Locate the cell with the specified text and output its [X, Y] center coordinate. 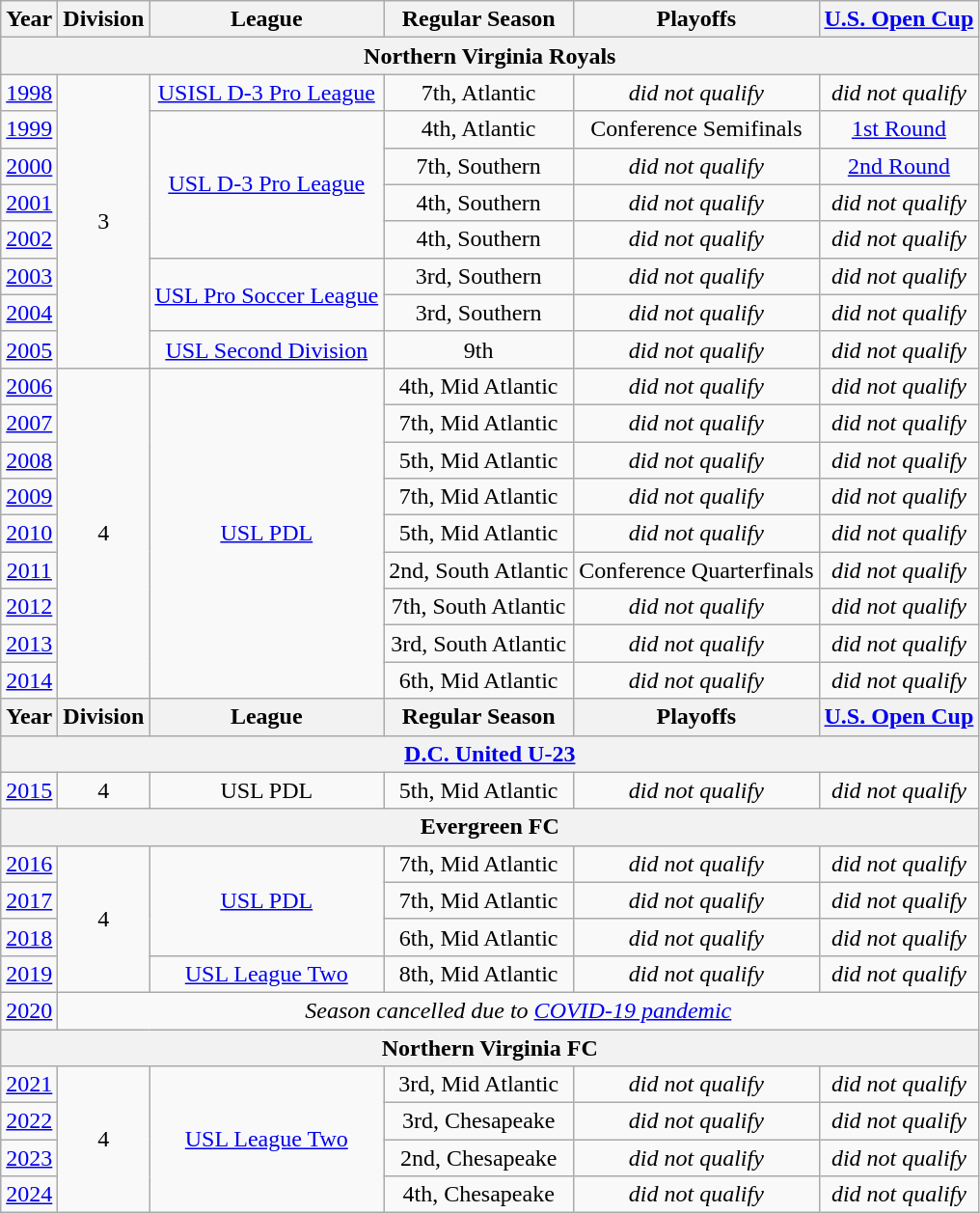
7th, South Atlantic [478, 607]
2nd, Chesapeake [478, 1158]
3rd, South Atlantic [478, 644]
2007 [29, 423]
4th, Mid Atlantic [478, 386]
2006 [29, 386]
D.C. United U-23 [490, 754]
2012 [29, 607]
2020 [29, 1010]
USL Pro Soccer League [266, 294]
3rd, Mid Atlantic [478, 1085]
9th [478, 349]
2000 [29, 166]
2003 [29, 276]
4th, Chesapeake [478, 1195]
2005 [29, 349]
USL Second Division [266, 349]
2014 [29, 680]
1999 [29, 129]
2009 [29, 497]
1998 [29, 93]
2021 [29, 1085]
1st Round [899, 129]
USL D-3 Pro League [266, 184]
7th, Southern [478, 166]
3 [104, 221]
2024 [29, 1195]
Season cancelled due to COVID-19 pandemic [519, 1010]
2011 [29, 570]
Evergreen FC [490, 827]
2017 [29, 900]
4th, Atlantic [478, 129]
Conference Quarterfinals [696, 570]
2010 [29, 534]
8th, Mid Atlantic [478, 974]
2018 [29, 937]
2019 [29, 974]
2008 [29, 460]
2015 [29, 790]
2001 [29, 203]
2022 [29, 1121]
2nd Round [899, 166]
2004 [29, 313]
Northern Virginia FC [490, 1047]
2002 [29, 239]
2013 [29, 644]
3rd, Chesapeake [478, 1121]
7th, Atlantic [478, 93]
2nd, South Atlantic [478, 570]
USISL D-3 Pro League [266, 93]
2023 [29, 1158]
Northern Virginia Royals [490, 56]
2016 [29, 864]
Conference Semifinals [696, 129]
